Detect which cell encompasses the target text, then output its (X, Y) center coordinate. 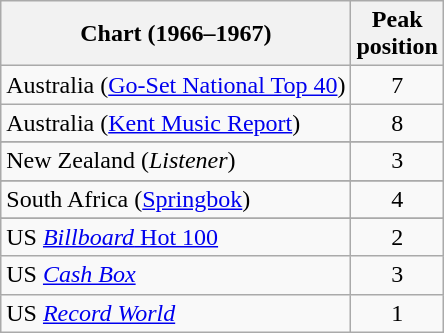
1 (397, 313)
Australia (Kent Music Report) (176, 123)
4 (397, 199)
2 (397, 237)
Peakposition (397, 34)
7 (397, 85)
US Cash Box (176, 275)
Chart (1966–1967) (176, 34)
8 (397, 123)
Australia (Go-Set National Top 40) (176, 85)
South Africa (Springbok) (176, 199)
New Zealand (Listener) (176, 161)
US Record World (176, 313)
US Billboard Hot 100 (176, 237)
